Provide the (X, Y) coordinate of the cell's center where the given text is located.  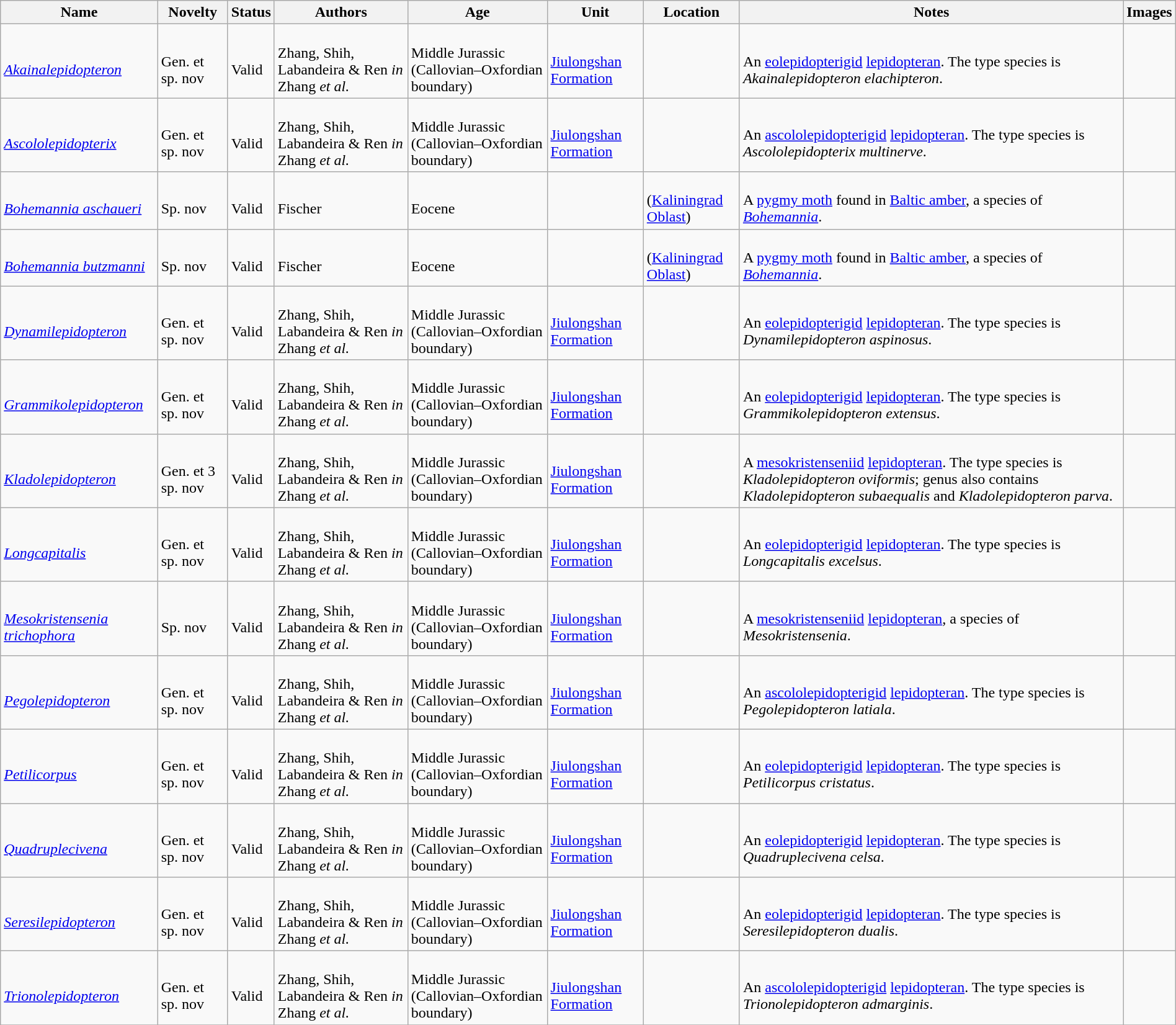
Seresilepidopteron (79, 915)
Ascololepidopterix (79, 135)
An eolepidopterigid lepidopteran. The type species is Longcapitalis excelsus. (931, 545)
Petilicorpus (79, 766)
An eolepidopterigid lepidopteran. The type species is Akainalepidopteron elachipteron. (931, 61)
An eolepidopterigid lepidopteran. The type species is Dynamilepidopteron aspinosus. (931, 323)
Longcapitalis (79, 545)
Images (1149, 12)
Location (691, 12)
Bohemannia butzmanni (79, 257)
Novelty (192, 12)
Unit (595, 12)
Notes (931, 12)
Bohemannia aschaueri (79, 200)
Trionolepidopteron (79, 988)
Kladolepidopteron (79, 470)
An eolepidopterigid lepidopteran. The type species is Grammikolepidopteron extensus. (931, 397)
Akainalepidopteron (79, 61)
An ascololepidopterigid lepidopteran. The type species is Trionolepidopteron admarginis. (931, 988)
Gen. et 3 sp. nov (192, 470)
An eolepidopterigid lepidopteran. The type species is Petilicorpus cristatus. (931, 766)
Age (478, 12)
Mesokristensenia trichophora (79, 618)
Pegolepidopteron (79, 692)
An eolepidopterigid lepidopteran. The type species is Seresilepidopteron dualis. (931, 915)
Quadruplecivena (79, 840)
Name (79, 12)
An eolepidopterigid lepidopteran. The type species is Quadruplecivena celsa. (931, 840)
Dynamilepidopteron (79, 323)
An ascololepidopterigid lepidopteran. The type species is Pegolepidopteron latiala. (931, 692)
A mesokristenseniid lepidopteran, a species of Mesokristensenia. (931, 618)
Status (251, 12)
An ascololepidopterigid lepidopteran. The type species is Ascololepidopterix multinerve. (931, 135)
Grammikolepidopteron (79, 397)
Authors (341, 12)
